Identify which cell holds the provided text, then report its [X, Y] central coordinate. 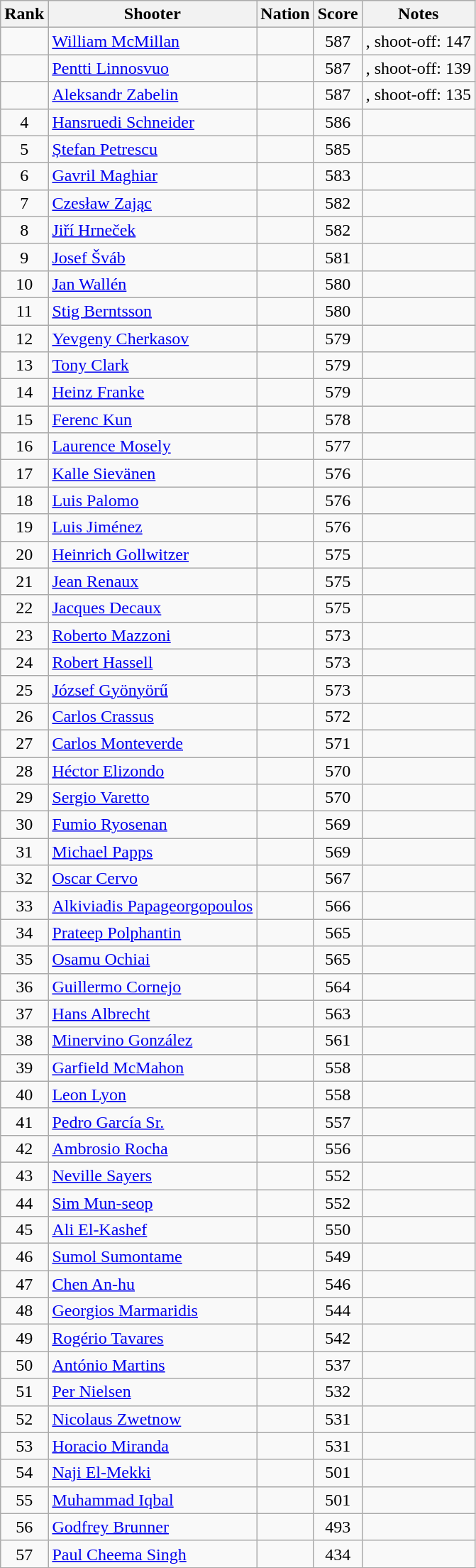
7 [24, 203]
Prateep Polphantin [153, 933]
25 [24, 689]
Nation [285, 14]
542 [338, 1338]
564 [338, 987]
Hansruedi Schneider [153, 122]
Heinz Franke [153, 393]
Leon Lyon [153, 1095]
Roberto Mazzoni [153, 635]
561 [338, 1041]
, shoot-off: 139 [419, 68]
Georgios Marmaridis [153, 1311]
35 [24, 960]
21 [24, 581]
532 [338, 1392]
41 [24, 1122]
Ferenc Kun [153, 420]
Ștefan Petrescu [153, 149]
567 [338, 879]
Josef Šváb [153, 257]
51 [24, 1392]
546 [338, 1284]
Guillermo Cornejo [153, 987]
10 [24, 284]
572 [338, 716]
Sumol Sumontame [153, 1257]
Sergio Varetto [153, 798]
44 [24, 1203]
5 [24, 149]
Per Nielsen [153, 1392]
493 [338, 1527]
Jiří Hrneček [153, 230]
12 [24, 339]
583 [338, 176]
António Martins [153, 1365]
581 [338, 257]
Minervino González [153, 1041]
Jacques Decaux [153, 608]
Nicolaus Zwetnow [153, 1419]
Heinrich Gollwitzer [153, 554]
4 [24, 122]
31 [24, 852]
Carlos Crassus [153, 716]
22 [24, 608]
566 [338, 906]
Chen An-hu [153, 1284]
József Gyönyörű [153, 689]
Yevgeny Cherkasov [153, 339]
48 [24, 1311]
557 [338, 1122]
27 [24, 743]
, shoot-off: 135 [419, 95]
36 [24, 987]
42 [24, 1148]
Luis Jiménez [153, 527]
38 [24, 1041]
Godfrey Brunner [153, 1527]
53 [24, 1446]
28 [24, 770]
43 [24, 1175]
26 [24, 716]
46 [24, 1257]
40 [24, 1095]
Shooter [153, 14]
34 [24, 933]
Ambrosio Rocha [153, 1148]
Rank [24, 14]
544 [338, 1311]
Ali El-Kashef [153, 1230]
Neville Sayers [153, 1175]
13 [24, 366]
11 [24, 311]
Aleksandr Zabelin [153, 95]
William McMillan [153, 41]
Paul Cheema Singh [153, 1554]
Jean Renaux [153, 581]
Alkiviadis Papageorgopoulos [153, 906]
55 [24, 1500]
39 [24, 1068]
549 [338, 1257]
Oscar Cervo [153, 879]
Gavril Maghiar [153, 176]
556 [338, 1148]
20 [24, 554]
Osamu Ochiai [153, 960]
Hans Albrecht [153, 1014]
Pentti Linnosvuo [153, 68]
Laurence Mosely [153, 446]
Pedro García Sr. [153, 1122]
18 [24, 500]
Score [338, 14]
Luis Palomo [153, 500]
47 [24, 1284]
37 [24, 1014]
434 [338, 1554]
45 [24, 1230]
Sim Mun-seop [153, 1203]
Robert Hassell [153, 662]
33 [24, 906]
586 [338, 122]
16 [24, 446]
24 [24, 662]
537 [338, 1365]
17 [24, 473]
49 [24, 1338]
57 [24, 1554]
, shoot-off: 147 [419, 41]
6 [24, 176]
Héctor Elizondo [153, 770]
Czesław Zając [153, 203]
29 [24, 798]
Stig Berntsson [153, 311]
563 [338, 1014]
8 [24, 230]
54 [24, 1473]
Garfield McMahon [153, 1068]
Naji El-Mekki [153, 1473]
Rogério Tavares [153, 1338]
9 [24, 257]
30 [24, 825]
Michael Papps [153, 852]
23 [24, 635]
15 [24, 420]
585 [338, 149]
577 [338, 446]
571 [338, 743]
50 [24, 1365]
578 [338, 420]
19 [24, 527]
Horacio Miranda [153, 1446]
32 [24, 879]
52 [24, 1419]
14 [24, 393]
Fumio Ryosenan [153, 825]
Tony Clark [153, 366]
56 [24, 1527]
550 [338, 1230]
Kalle Sievänen [153, 473]
Carlos Monteverde [153, 743]
Muhammad Iqbal [153, 1500]
Notes [419, 14]
Jan Wallén [153, 284]
